Locate the cell with the specified text and output its [x, y] center coordinate. 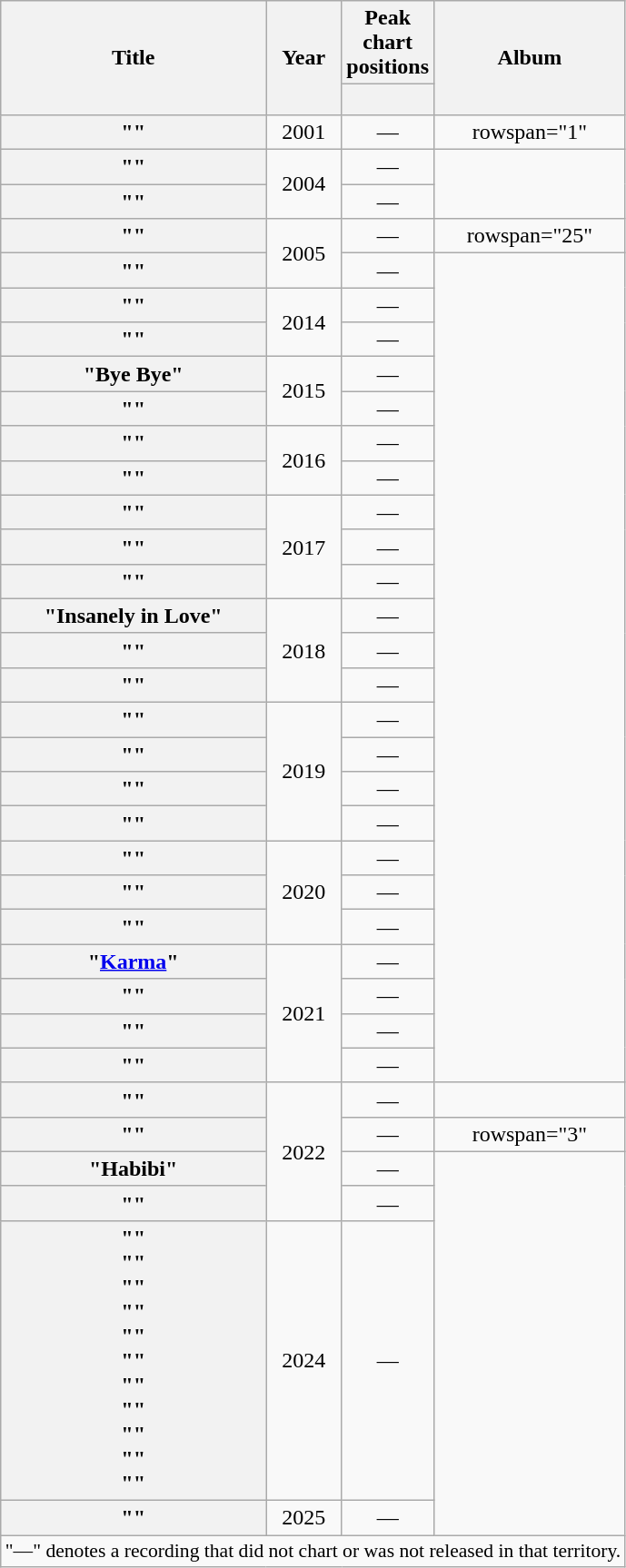
rowspan="25" [531, 236]
"Bye Bye" [134, 374]
2024 [303, 1360]
Year [303, 58]
2014 [303, 322]
2020 [303, 892]
2004 [303, 184]
Title [134, 58]
2025 [303, 1518]
rowspan="3" [531, 1134]
2021 [303, 1013]
"""" "" "" "" "" "" "" "" "" "" [134, 1360]
2018 [303, 650]
2019 [303, 772]
"—" denotes a recording that did not chart or was not released in that territory. [313, 1552]
2017 [303, 547]
"Karma" [134, 962]
rowspan="1" [531, 132]
"Habibi" [134, 1169]
2001 [303, 132]
2005 [303, 253]
Peakchartpositions [388, 43]
2022 [303, 1151]
2015 [303, 391]
Album [531, 58]
2016 [303, 460]
"Insanely in Love" [134, 616]
